Identify which cell holds the provided text, then report its [X, Y] central coordinate. 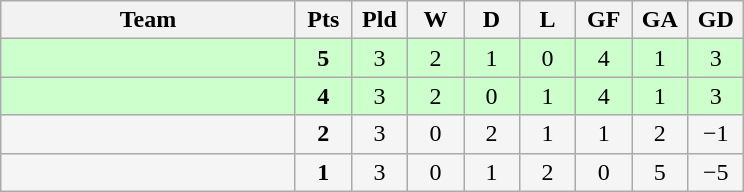
GA [660, 20]
D [492, 20]
GF [604, 20]
L [548, 20]
W [435, 20]
−5 [716, 172]
Team [148, 20]
−1 [716, 134]
GD [716, 20]
Pld [379, 20]
Pts [323, 20]
